Find where the given text appears and provide that cell's center as (X, Y) coordinate. 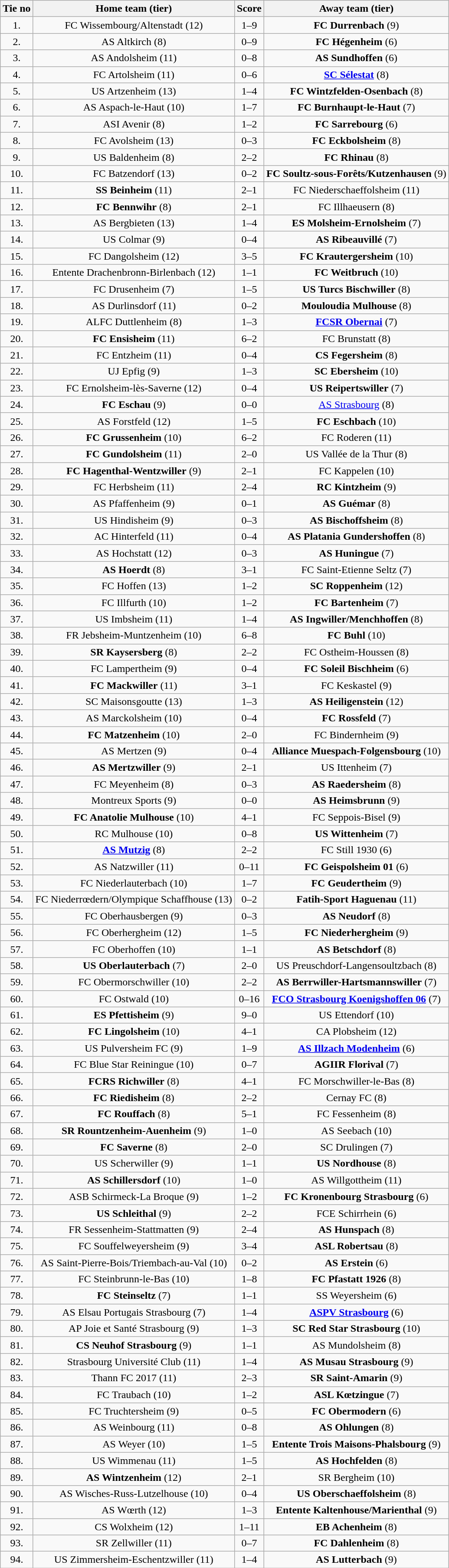
FC Rossfeld (7) (357, 718)
69. (16, 1147)
AS Hunspach (8) (357, 1229)
2–3 (249, 1378)
72. (16, 1196)
FC Obermodern (6) (357, 1411)
3–5 (249, 256)
FC Burnhaupt-le-Haut (7) (357, 108)
15. (16, 256)
AS Guémar (8) (357, 504)
FC Seppois-Bisel (9) (357, 817)
FR Sessenheim-Stattmatten (9) (134, 1229)
FC Dahlenheim (8) (357, 1543)
FC Herbsheim (11) (134, 487)
55. (16, 916)
FC Buhl (10) (357, 636)
46. (16, 768)
FC Niederschaeffolsheim (11) (357, 190)
FC Ernolsheim-lès-Saverne (12) (134, 388)
62. (16, 1032)
3. (16, 58)
81. (16, 1345)
FC Meyenheim (8) (134, 784)
Entente Drachenbronn-Birlenbach (12) (134, 273)
42. (16, 701)
CS Wolxheim (12) (134, 1526)
FC Oberhergheim (12) (134, 932)
6–8 (249, 636)
6. (16, 108)
FC Traubach (10) (134, 1395)
FC Eschbach (10) (357, 421)
FC Truchtersheim (9) (134, 1411)
45. (16, 751)
Cernay FC (8) (357, 1098)
AS Wœrth (12) (134, 1510)
AS Ribeauvillé (7) (357, 240)
FC Niederlauterbach (10) (134, 883)
61. (16, 1015)
21. (16, 355)
Tie no (16, 9)
US Scherwiller (9) (134, 1164)
FC Hagenthal-Wentzwiller (9) (134, 470)
FC Gundolsheim (11) (134, 454)
AS Aspach-le-Haut (10) (134, 108)
71. (16, 1180)
FC Durrenbach (9) (357, 25)
ES Pfettisheim (9) (134, 1015)
AS Lutterbach (9) (357, 1560)
85. (16, 1411)
FC Wintzfelden-Osenbach (8) (357, 91)
AS Sundhoffen (6) (357, 58)
AS Heiligenstein (12) (357, 701)
43. (16, 718)
AS Weinbourg (11) (134, 1428)
89. (16, 1477)
US Oberschaeffolsheim (8) (357, 1493)
94. (16, 1560)
48. (16, 801)
FC Blue Star Reiningue (10) (134, 1065)
17. (16, 289)
73. (16, 1213)
ASL Kœtzingue (7) (357, 1395)
CS Neuhof Strasbourg (9) (134, 1345)
52. (16, 867)
FC Rhinau (8) (357, 157)
34. (16, 570)
AS Ingwiller/Menchhoffen (8) (357, 619)
SC Red Star Strasbourg (10) (357, 1329)
AS Betschdorf (8) (357, 949)
AS Platania Gundershoffen (8) (357, 537)
UJ Epfig (9) (134, 372)
AC Hinterfeld (11) (134, 537)
FC Saverne (8) (134, 1147)
13. (16, 223)
24. (16, 404)
AS Seebach (10) (357, 1131)
SR Saint-Amarin (9) (357, 1378)
26. (16, 437)
SR Zellwiller (11) (134, 1543)
AS Saint-Pierre-Bois/Triembach-au-Val (10) (134, 1263)
AGIIR Florival (7) (357, 1065)
ASL Robertsau (8) (357, 1246)
FC Souffelweyersheim (9) (134, 1246)
FC Illfurth (10) (134, 603)
SR Bergheim (10) (357, 1477)
FC Eschau (9) (134, 404)
FC Keskastel (9) (357, 685)
59. (16, 982)
49. (16, 817)
39. (16, 652)
23. (16, 388)
Entente Trois Maisons-Phalsbourg (9) (357, 1444)
92. (16, 1526)
41. (16, 685)
68. (16, 1131)
Montreux Sports (9) (134, 801)
Mouloudia Mulhouse (8) (357, 306)
12. (16, 207)
Away team (tier) (357, 9)
18. (16, 306)
FC Oberhoffen (10) (134, 949)
3–4 (249, 1246)
FCSR Obernai (7) (357, 322)
FC Still 1930 (6) (357, 850)
75. (16, 1246)
FC Grussenheim (10) (134, 437)
0–9 (249, 42)
AS Forstfeld (12) (134, 421)
AS Bischoffsheim (8) (357, 520)
US Wimmenau (11) (134, 1460)
FC Pfastatt 1926 (8) (357, 1279)
0–16 (249, 998)
FC Bennwihr (8) (134, 207)
FC Krautergersheim (10) (357, 256)
US Turcs Bischwiller (8) (357, 289)
FC Fessenheim (8) (357, 1114)
51. (16, 850)
FC Obermorschwiller (10) (134, 982)
AS Altkirch (8) (134, 42)
FC Ostwald (10) (134, 998)
Entente Kaltenhouse/Marienthal (9) (357, 1510)
FC Batzendorf (13) (134, 173)
SC Sélestat (8) (357, 75)
AS Marckolsheim (10) (134, 718)
FC Bindernheim (9) (357, 735)
ASI Avenir (8) (134, 124)
5–1 (249, 1114)
Home team (tier) (134, 9)
AS Mertzwiller (9) (134, 768)
70. (16, 1164)
SC Ebersheim (10) (357, 372)
28. (16, 470)
FC Kronenbourg Strasbourg (6) (357, 1196)
1–8 (249, 1279)
AS Bergbieten (13) (134, 223)
EB Achenheim (8) (357, 1526)
FC Anatolie Mulhouse (10) (134, 817)
AS Wisches-Russ-Lutzelhouse (10) (134, 1493)
Score (249, 9)
78. (16, 1296)
FC Geispolsheim 01 (6) (357, 867)
32. (16, 537)
79. (16, 1312)
US Oberlauterbach (7) (134, 965)
AS Mundolsheim (8) (357, 1345)
FC Ensisheim (11) (134, 339)
AS Musau Strasbourg (9) (357, 1362)
AS Illzach Modenheim (6) (357, 1048)
8. (16, 140)
1. (16, 25)
FC Kappelen (10) (357, 470)
FC Mackwiller (11) (134, 685)
AS Durlinsdorf (11) (134, 306)
FC Matzenheim (10) (134, 735)
AS Natzwiller (11) (134, 867)
SS Beinheim (11) (134, 190)
FC Morschwiller-le-Bas (8) (357, 1081)
60. (16, 998)
SC Roppenheim (12) (357, 586)
CS Fegersheim (8) (357, 355)
AS Hoerdt (8) (134, 570)
91. (16, 1510)
ALFC Duttlenheim (8) (134, 322)
US Wittenheim (7) (357, 834)
FC Soleil Bischheim (6) (357, 668)
FR Jebsheim-Muntzenheim (10) (134, 636)
SR Rountzenheim-Auenheim (9) (134, 1131)
FC Rouffach (8) (134, 1114)
RC Kintzheim (9) (357, 487)
31. (16, 520)
5. (16, 91)
16. (16, 273)
FC Saint-Etienne Seltz (7) (357, 570)
FC Riedisheim (8) (134, 1098)
77. (16, 1279)
63. (16, 1048)
0–5 (249, 1411)
80. (16, 1329)
50. (16, 834)
88. (16, 1460)
9–0 (249, 1015)
53. (16, 883)
FC Wissembourg/Altenstadt (12) (134, 25)
US Pulversheim FC (9) (134, 1048)
9. (16, 157)
AS Huningue (7) (357, 553)
FCO Strasbourg Koenigshoffen 06 (7) (357, 998)
FC Eckbolsheim (8) (357, 140)
FC Ostheim-Houssen (8) (357, 652)
47. (16, 784)
AS Pfaffenheim (9) (134, 504)
58. (16, 965)
37. (16, 619)
FC Niederhergheim (9) (357, 932)
33. (16, 553)
30. (16, 504)
FCRS Richwiller (8) (134, 1081)
83. (16, 1378)
FC Steinseltz (7) (134, 1296)
56. (16, 932)
AS Elsau Portugais Strasbourg (7) (134, 1312)
AS Hochfelden (8) (357, 1460)
FC Roderen (11) (357, 437)
FC Brunstatt (8) (357, 339)
US Vallée de la Thur (8) (357, 454)
RC Mulhouse (10) (134, 834)
US Imbsheim (11) (134, 619)
22. (16, 372)
AS Neudorf (8) (357, 916)
FC Niederrœdern/Olympique Schaffhouse (13) (134, 900)
AS Heimsbrunn (9) (357, 801)
10. (16, 173)
US Artzenheim (13) (134, 91)
US Ettendorf (10) (357, 1015)
FC Illhaeusern (8) (357, 207)
CA Plobsheim (12) (357, 1032)
SC Maisonsgoutte (13) (134, 701)
65. (16, 1081)
FC Entzheim (11) (134, 355)
US Colmar (9) (134, 240)
US Baldenheim (8) (134, 157)
54. (16, 900)
FC Weitbruch (10) (357, 273)
US Schleithal (9) (134, 1213)
AS Raedersheim (8) (357, 784)
SS Weyersheim (6) (357, 1296)
US Ittenheim (7) (357, 768)
AS Willgottheim (11) (357, 1180)
25. (16, 421)
19. (16, 322)
ASPV Strasbourg (6) (357, 1312)
84. (16, 1395)
ES Molsheim-Ernolsheim (7) (357, 223)
SC Drulingen (7) (357, 1147)
FC Oberhausbergen (9) (134, 916)
AS Mertzen (9) (134, 751)
Alliance Muespach-Folgensbourg (10) (357, 751)
0–6 (249, 75)
FC Lampertheim (9) (134, 668)
14. (16, 240)
Thann FC 2017 (11) (134, 1378)
AS Hochstatt (12) (134, 553)
40. (16, 668)
82. (16, 1362)
FC Hoffen (13) (134, 586)
38. (16, 636)
86. (16, 1428)
FC Avolsheim (13) (134, 140)
76. (16, 1263)
AS Strasbourg (8) (357, 404)
7. (16, 124)
AS Ohlungen (8) (357, 1428)
Strasbourg Université Club (11) (134, 1362)
FC Bartenheim (7) (357, 603)
US Nordhouse (8) (357, 1164)
20. (16, 339)
1–11 (249, 1526)
AS Mutzig (8) (134, 850)
35. (16, 586)
44. (16, 735)
AS Andolsheim (11) (134, 58)
36. (16, 603)
57. (16, 949)
US Reipertswiller (7) (357, 388)
AS Weyer (10) (134, 1444)
67. (16, 1114)
11. (16, 190)
29. (16, 487)
0–1 (249, 504)
AS Schillersdorf (10) (134, 1180)
Fatih-Sport Haguenau (11) (357, 900)
74. (16, 1229)
AS Wintzenheim (12) (134, 1477)
FC Lingolsheim (10) (134, 1032)
SR Kaysersberg (8) (134, 652)
US Preuschdorf-Langensoultzbach (8) (357, 965)
FC Geudertheim (9) (357, 883)
90. (16, 1493)
27. (16, 454)
FC Drusenheim (7) (134, 289)
FC Steinbrunn-le-Bas (10) (134, 1279)
93. (16, 1543)
4. (16, 75)
FC Hégenheim (6) (357, 42)
US Hindisheim (9) (134, 520)
FC Sarrebourg (6) (357, 124)
64. (16, 1065)
FC Soultz-sous-Forêts/Kutzenhausen (9) (357, 173)
AS Berrwiller-Hartsmannswiller (7) (357, 982)
66. (16, 1098)
0–11 (249, 867)
AS Erstein (6) (357, 1263)
ASB Schirmeck-La Broque (9) (134, 1196)
US Zimmersheim-Eschentzwiller (11) (134, 1560)
FCE Schirrhein (6) (357, 1213)
2. (16, 42)
FC Dangolsheim (12) (134, 256)
FC Artolsheim (11) (134, 75)
87. (16, 1444)
AP Joie et Santé Strasbourg (9) (134, 1329)
